Output the [X, Y] coordinate of the center of the cell containing the given text.  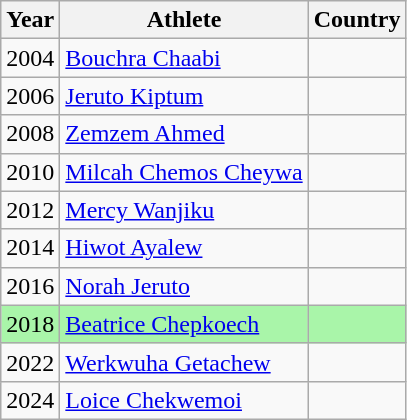
2010 [30, 172]
2006 [30, 96]
Year [30, 20]
2014 [30, 248]
2022 [30, 362]
2018 [30, 324]
Milcah Chemos Cheywa [184, 172]
2024 [30, 400]
Werkwuha Getachew [184, 362]
Norah Jeruto [184, 286]
Hiwot Ayalew [184, 248]
2016 [30, 286]
Zemzem Ahmed [184, 134]
Loice Chekwemoi [184, 400]
Mercy Wanjiku [184, 210]
2004 [30, 58]
Jeruto Kiptum [184, 96]
2012 [30, 210]
Athlete [184, 20]
2008 [30, 134]
Bouchra Chaabi [184, 58]
Beatrice Chepkoech [184, 324]
Country [357, 20]
